Determine the [x, y] coordinate at the center of the cell enclosing the given text.  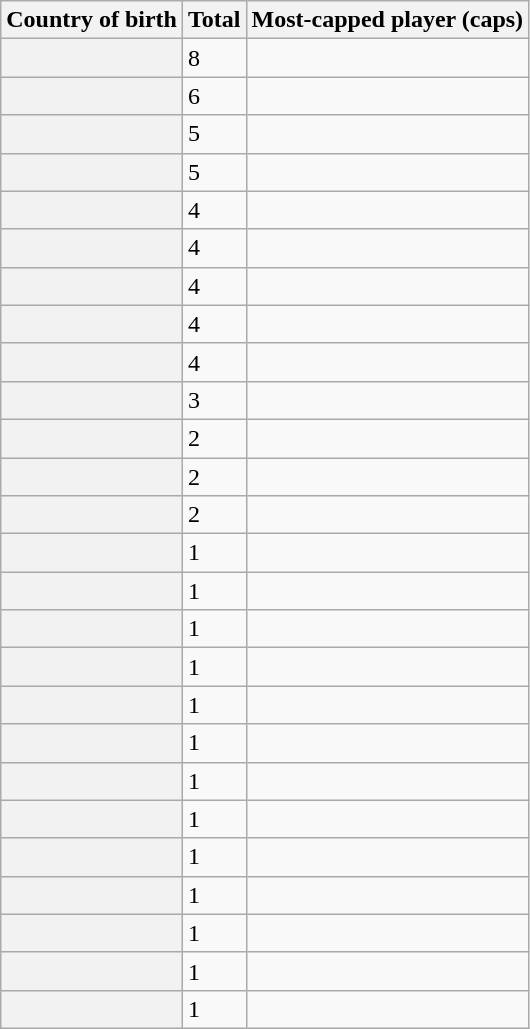
8 [214, 58]
Country of birth [92, 20]
Most-capped player (caps) [388, 20]
Total [214, 20]
6 [214, 96]
3 [214, 400]
